Determine the [x, y] coordinate at the center of the cell enclosing the given text.  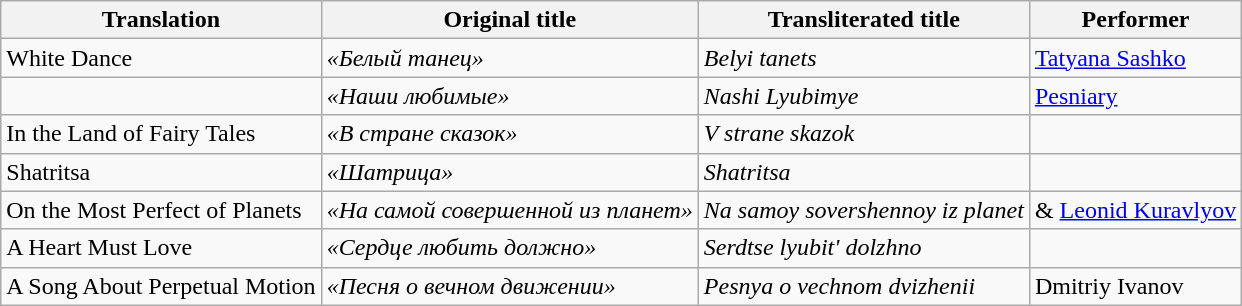
«Песня о вечном движении» [510, 286]
Translation [161, 20]
«Белый танец» [510, 58]
On the Most Perfect of Planets [161, 210]
Nashi Lyubimye [864, 96]
A Heart Must Love [161, 248]
Performer [1135, 20]
Pesniary [1135, 96]
A Song About Perpetual Motion [161, 286]
Pesnya o vechnom dvizhenii [864, 286]
Tatyana Sashko [1135, 58]
Transliterated title [864, 20]
Belyi tanets [864, 58]
Dmitriy Ivanov [1135, 286]
«Наши любимые» [510, 96]
Na samoy sovershennoy iz planet [864, 210]
Serdtse lyubit' dolzhno [864, 248]
«Шатрица» [510, 172]
In the Land of Fairy Tales [161, 134]
& Leonid Kuravlyov [1135, 210]
«В стране сказок» [510, 134]
Original title [510, 20]
«На самой совершенной из планет» [510, 210]
V strane skazok [864, 134]
«Сердце любить должно» [510, 248]
White Dance [161, 58]
